Extract the (x, y) coordinate from the center of the cell holding the provided text.  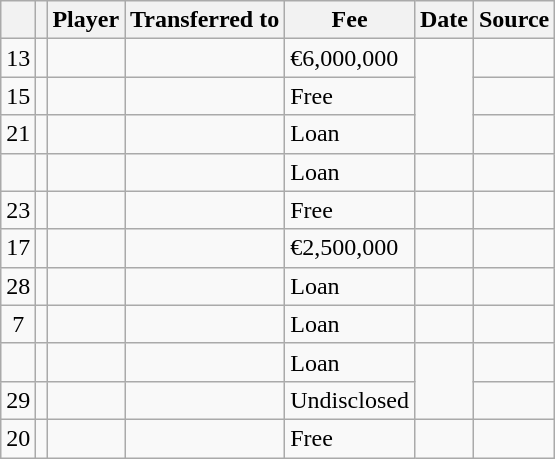
Fee (350, 20)
20 (18, 438)
Transferred to (205, 20)
7 (18, 324)
Player (86, 20)
13 (18, 58)
€2,500,000 (350, 248)
21 (18, 134)
23 (18, 210)
29 (18, 400)
Date (444, 20)
28 (18, 286)
€6,000,000 (350, 58)
15 (18, 96)
Undisclosed (350, 400)
17 (18, 248)
Source (514, 20)
